Scan for the cell matching the given text and deliver its (X, Y) coordinate at center. 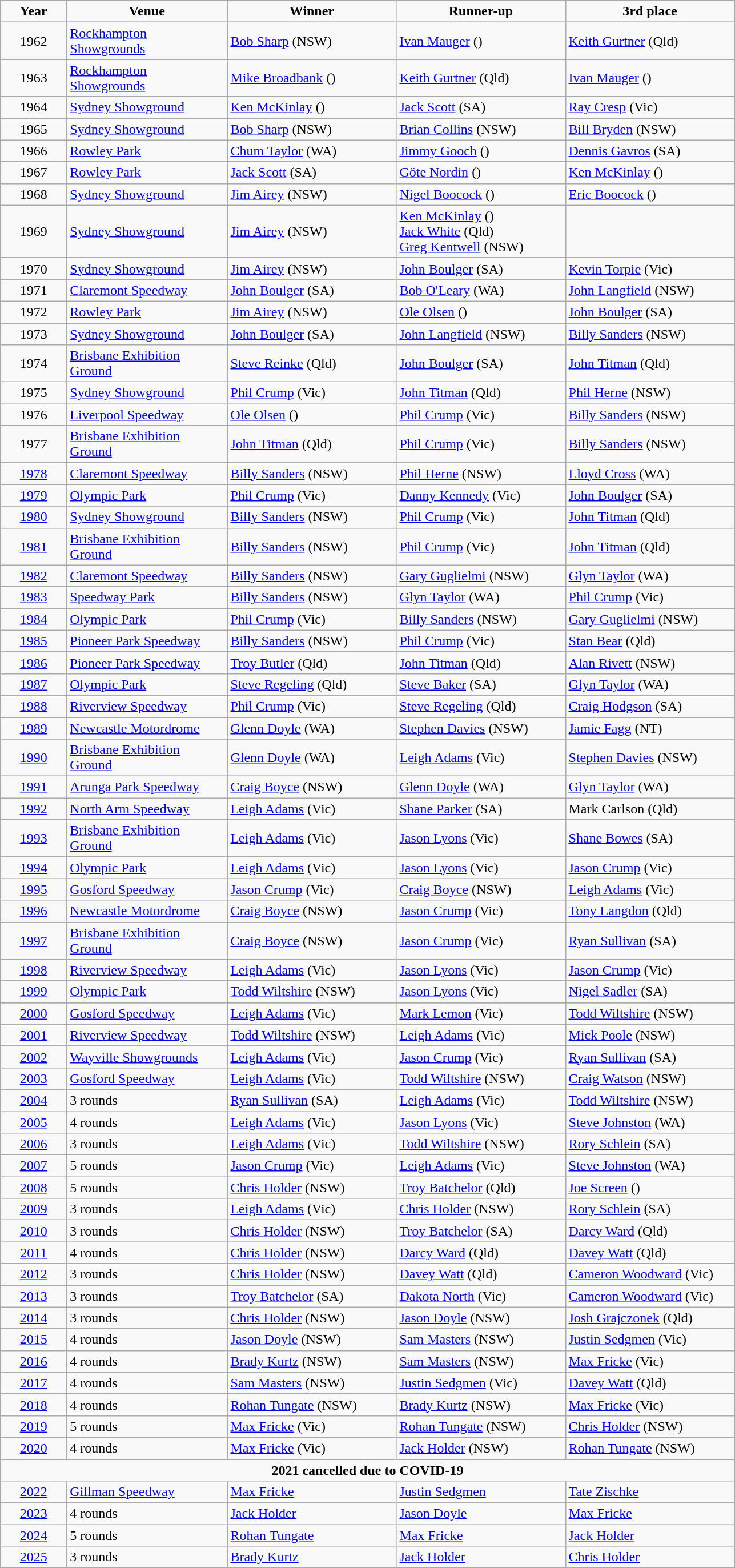
Shane Bowes (SA) (650, 839)
2017 (34, 1383)
1981 (34, 546)
Bill Bryden (NSW) (650, 129)
Mick Poole (NSW) (650, 1035)
1996 (34, 911)
2014 (34, 1318)
Chris Holder (650, 1557)
1994 (34, 868)
1986 (34, 663)
Jack Holder (NSW) (481, 1448)
Joe Screen () (650, 1188)
Liverpool Speedway (147, 415)
Mark Lemon (Vic) (481, 1013)
1983 (34, 597)
Troy Butler (Qld) (312, 663)
Rohan Tungate (312, 1535)
Craig Hodgson (SA) (650, 706)
1991 (34, 787)
2002 (34, 1057)
1998 (34, 970)
Winner (312, 11)
1969 (34, 231)
Dakota North (Vic) (481, 1296)
Danny Kennedy (Vic) (481, 495)
2004 (34, 1100)
2012 (34, 1274)
2020 (34, 1448)
1967 (34, 173)
2015 (34, 1340)
1999 (34, 992)
Craig Watson (NSW) (650, 1078)
1977 (34, 444)
1982 (34, 576)
2009 (34, 1209)
Runner-up (481, 11)
2006 (34, 1144)
Eric Boocock () (650, 194)
2000 (34, 1013)
1995 (34, 889)
2010 (34, 1231)
1985 (34, 641)
1988 (34, 706)
2013 (34, 1296)
Ken McKinlay ()Jack White (Qld)Greg Kentwell (NSW) (481, 231)
1965 (34, 129)
1976 (34, 415)
Bob O'Leary (WA) (481, 290)
Gillman Speedway (147, 1492)
Mark Carlson (Qld) (650, 809)
Speedway Park (147, 597)
1964 (34, 107)
Göte Nordin () (481, 173)
2007 (34, 1166)
1971 (34, 290)
2003 (34, 1078)
Year (34, 11)
2021 cancelled due to COVID-19 (368, 1470)
Brian Collins (NSW) (481, 129)
1972 (34, 312)
2018 (34, 1405)
1992 (34, 809)
Steve Reinke (Qld) (312, 363)
1968 (34, 194)
2024 (34, 1535)
1989 (34, 728)
Tony Langdon (Qld) (650, 911)
Josh Grajczonek (Qld) (650, 1318)
Nigel Sadler (SA) (650, 992)
1984 (34, 619)
2005 (34, 1122)
Wayville Showgrounds (147, 1057)
1970 (34, 268)
1962 (34, 41)
3rd place (650, 11)
1980 (34, 517)
2016 (34, 1361)
1978 (34, 474)
Alan Rivett (NSW) (650, 663)
2001 (34, 1035)
Dennis Gavros (SA) (650, 151)
1979 (34, 495)
2025 (34, 1557)
1966 (34, 151)
Troy Batchelor (Qld) (481, 1188)
1973 (34, 334)
1993 (34, 839)
Shane Parker (SA) (481, 809)
Mike Broadbank () (312, 78)
1987 (34, 684)
Chum Taylor (WA) (312, 151)
2011 (34, 1253)
Jason Doyle (481, 1514)
North Arm Speedway (147, 809)
2008 (34, 1188)
Kevin Torpie (Vic) (650, 268)
Jimmy Gooch () (481, 151)
Ray Cresp (Vic) (650, 107)
Brady Kurtz (312, 1557)
1997 (34, 940)
Tate Zischke (650, 1492)
1975 (34, 393)
Arunga Park Speedway (147, 787)
Nigel Boocock () (481, 194)
Stan Bear (Qld) (650, 641)
Steve Baker (SA) (481, 684)
1990 (34, 757)
Justin Sedgmen (481, 1492)
1974 (34, 363)
Venue (147, 11)
Jamie Fagg (NT) (650, 728)
2022 (34, 1492)
Lloyd Cross (WA) (650, 474)
1963 (34, 78)
2023 (34, 1514)
2019 (34, 1426)
